Return (X, Y) of the center of cell containing provided text 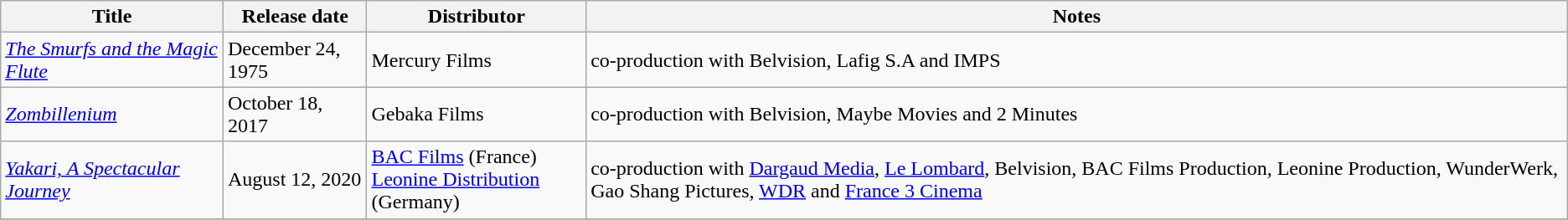
December 24, 1975 (295, 60)
BAC Films (France)Leonine Distribution (Germany) (477, 180)
co-production with Belvision, Maybe Movies and 2 Minutes (1077, 114)
August 12, 2020 (295, 180)
October 18, 2017 (295, 114)
Mercury Films (477, 60)
Title (112, 17)
Zombillenium (112, 114)
Distributor (477, 17)
Notes (1077, 17)
Gebaka Films (477, 114)
Yakari, A Spectacular Journey (112, 180)
Release date (295, 17)
The Smurfs and the Magic Flute (112, 60)
co-production with Belvision, Lafig S.A and IMPS (1077, 60)
